Detect which cell encompasses the target text, then output its [x, y] center coordinate. 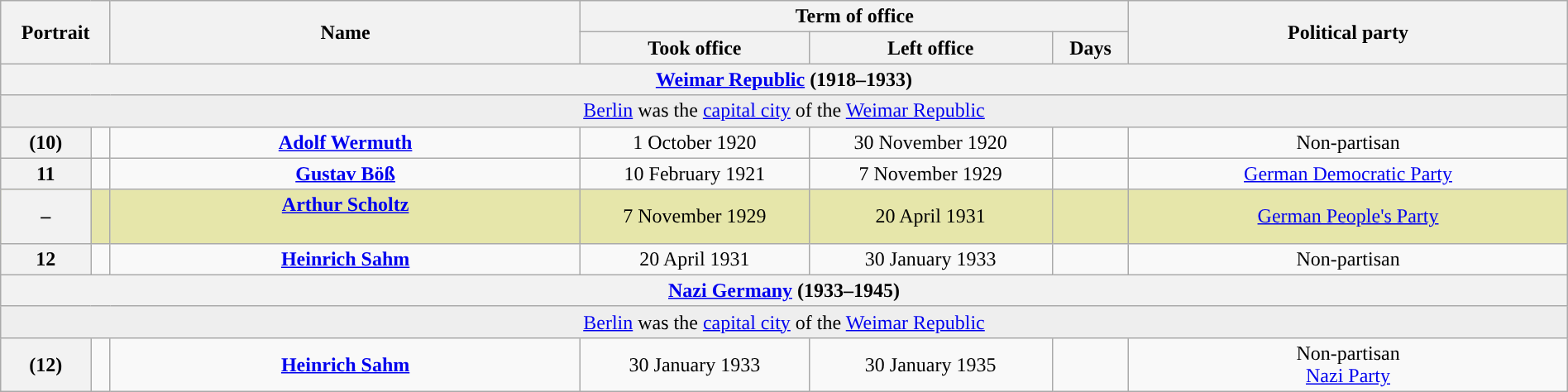
Term of office [855, 17]
Left office [930, 48]
Nazi Germany (1933–1945) [784, 290]
Adolf Wermuth [345, 142]
German Democratic Party [1348, 174]
Took office [695, 48]
10 February 1921 [695, 174]
(10) [46, 142]
Gustav Böß [345, 174]
Days [1090, 48]
30 November 1920 [930, 142]
11 [46, 174]
Weimar Republic (1918–1933) [784, 79]
German People's Party [1348, 217]
Arthur Scholtz [345, 217]
1 October 1920 [695, 142]
(12) [46, 364]
12 [46, 259]
Non-partisan Nazi Party [1348, 364]
30 January 1935 [930, 364]
Political party [1348, 32]
Portrait [56, 32]
Name [345, 32]
– [46, 217]
